Pinpoint the cell where the given text exists, returning its [x, y] midpoint coordinate. 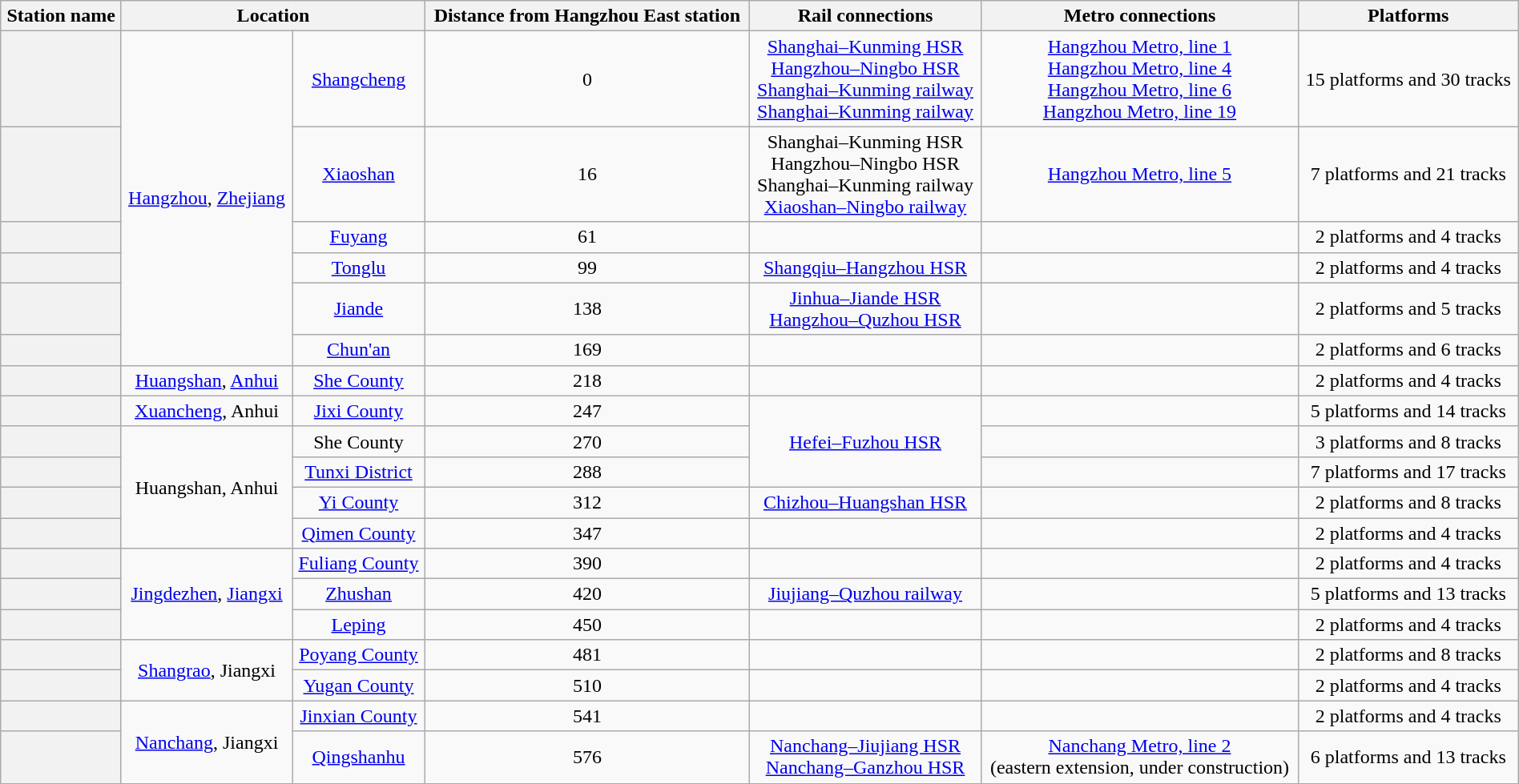
2 platforms and 5 tracks [1408, 309]
Jiujiang–Quzhou railway [865, 594]
5 platforms and 13 tracks [1408, 594]
Nanchang–Jiujiang HSRNanchang–Ganzhou HSR [865, 758]
Jinhua–Jiande HSRHangzhou–Quzhou HSR [865, 309]
Jiande [359, 309]
Nanchang, Jiangxi [207, 742]
Fuyang [359, 237]
347 [586, 533]
Qimen County [359, 533]
481 [586, 655]
Poyang County [359, 655]
Zhushan [359, 594]
Xiaoshan [359, 175]
Station name [61, 16]
Chun'an [359, 350]
Fuliang County [359, 564]
450 [586, 625]
Yugan County [359, 685]
541 [586, 716]
3 platforms and 8 tracks [1408, 441]
Rail connections [865, 16]
Leping [359, 625]
Xuancheng, Anhui [207, 411]
Qingshanhu [359, 758]
218 [586, 380]
Hangzhou Metro, line 1Hangzhou Metro, line 4Hangzhou Metro, line 6Hangzhou Metro, line 19 [1140, 78]
Shangcheng [359, 78]
312 [586, 502]
288 [586, 472]
2 platforms and 6 tracks [1408, 350]
Shangqiu–Hangzhou HSR [865, 267]
510 [586, 685]
5 platforms and 14 tracks [1408, 411]
Yi County [359, 502]
Platforms [1408, 16]
Shanghai–Kunming HSRHangzhou–Ningbo HSRShanghai–Kunming railwayShanghai–Kunming railway [865, 78]
576 [586, 758]
7 platforms and 21 tracks [1408, 175]
Jingdezhen, Jiangxi [207, 594]
Location [272, 16]
Jixi County [359, 411]
Shangrao, Jiangxi [207, 670]
138 [586, 309]
Hangzhou Metro, line 5 [1140, 175]
Tonglu [359, 267]
Hangzhou, Zhejiang [207, 199]
7 platforms and 17 tracks [1408, 472]
0 [586, 78]
Shanghai–Kunming HSRHangzhou–Ningbo HSRShanghai–Kunming railwayXiaoshan–Ningbo railway [865, 175]
270 [586, 441]
16 [586, 175]
Hefei–Fuzhou HSR [865, 441]
Nanchang Metro, line 2 (eastern extension, under construction) [1140, 758]
61 [586, 237]
6 platforms and 13 tracks [1408, 758]
Chizhou–Huangshan HSR [865, 502]
Jinxian County [359, 716]
Tunxi District [359, 472]
169 [586, 350]
390 [586, 564]
Distance from Hangzhou East station [586, 16]
420 [586, 594]
247 [586, 411]
15 platforms and 30 tracks [1408, 78]
99 [586, 267]
Metro connections [1140, 16]
